From the cell containing the given text, extract its center point as (X, Y) coordinate. 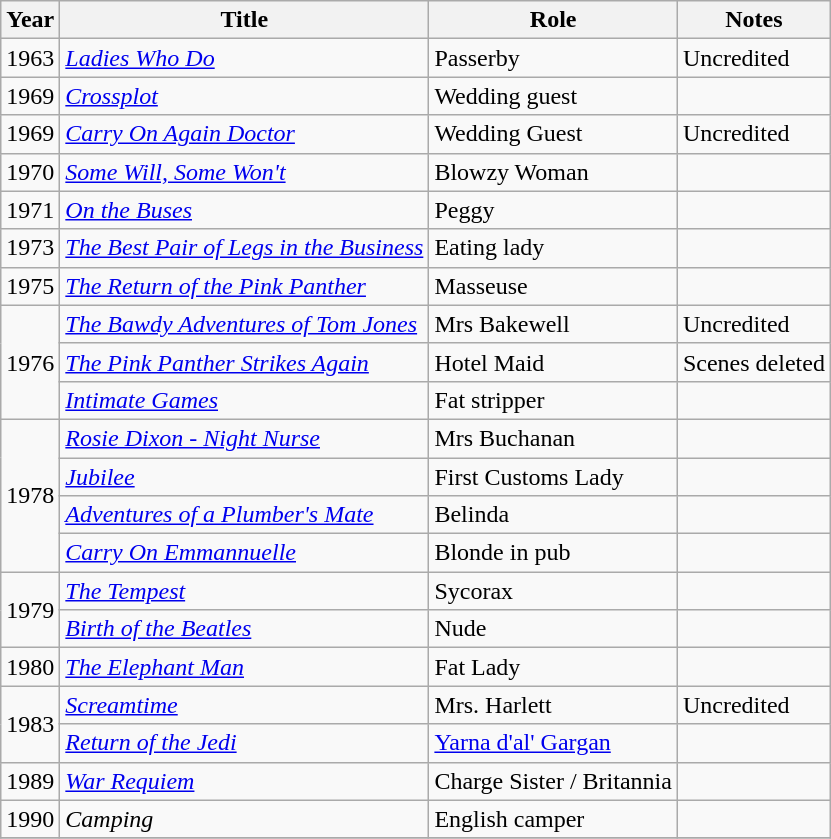
Wedding Guest (554, 134)
1970 (30, 172)
Mrs Buchanan (554, 438)
Mrs. Harlett (554, 705)
The Pink Panther Strikes Again (244, 362)
Adventures of a Plumber's Mate (244, 515)
Blonde in pub (554, 553)
Blowzy Woman (554, 172)
Jubilee (244, 477)
Eating lady (554, 248)
1978 (30, 495)
Birth of the Beatles (244, 629)
Rosie Dixon - Night Nurse (244, 438)
Notes (754, 20)
The Tempest (244, 591)
Wedding guest (554, 96)
Belinda (554, 515)
1980 (30, 667)
Mrs Bakewell (554, 324)
The Bawdy Adventures of Tom Jones (244, 324)
Hotel Maid (554, 362)
Passerby (554, 58)
1963 (30, 58)
Crossplot (244, 96)
Intimate Games (244, 400)
1975 (30, 286)
1976 (30, 362)
Fat stripper (554, 400)
Some Will, Some Won't (244, 172)
Title (244, 20)
English camper (554, 819)
1973 (30, 248)
1971 (30, 210)
Carry On Again Doctor (244, 134)
Scenes deleted (754, 362)
Return of the Jedi (244, 743)
The Elephant Man (244, 667)
Ladies Who Do (244, 58)
Peggy (554, 210)
Charge Sister / Britannia (554, 781)
War Requiem (244, 781)
Year (30, 20)
1979 (30, 610)
Sycorax (554, 591)
1989 (30, 781)
The Best Pair of Legs in the Business (244, 248)
Screamtime (244, 705)
Camping (244, 819)
Nude (554, 629)
On the Buses (244, 210)
1990 (30, 819)
Role (554, 20)
Yarna d'al' Gargan (554, 743)
1983 (30, 724)
Carry On Emmannuelle (244, 553)
The Return of the Pink Panther (244, 286)
Masseuse (554, 286)
First Customs Lady (554, 477)
Fat Lady (554, 667)
